Identify which cell holds the provided text, then report its (X, Y) central coordinate. 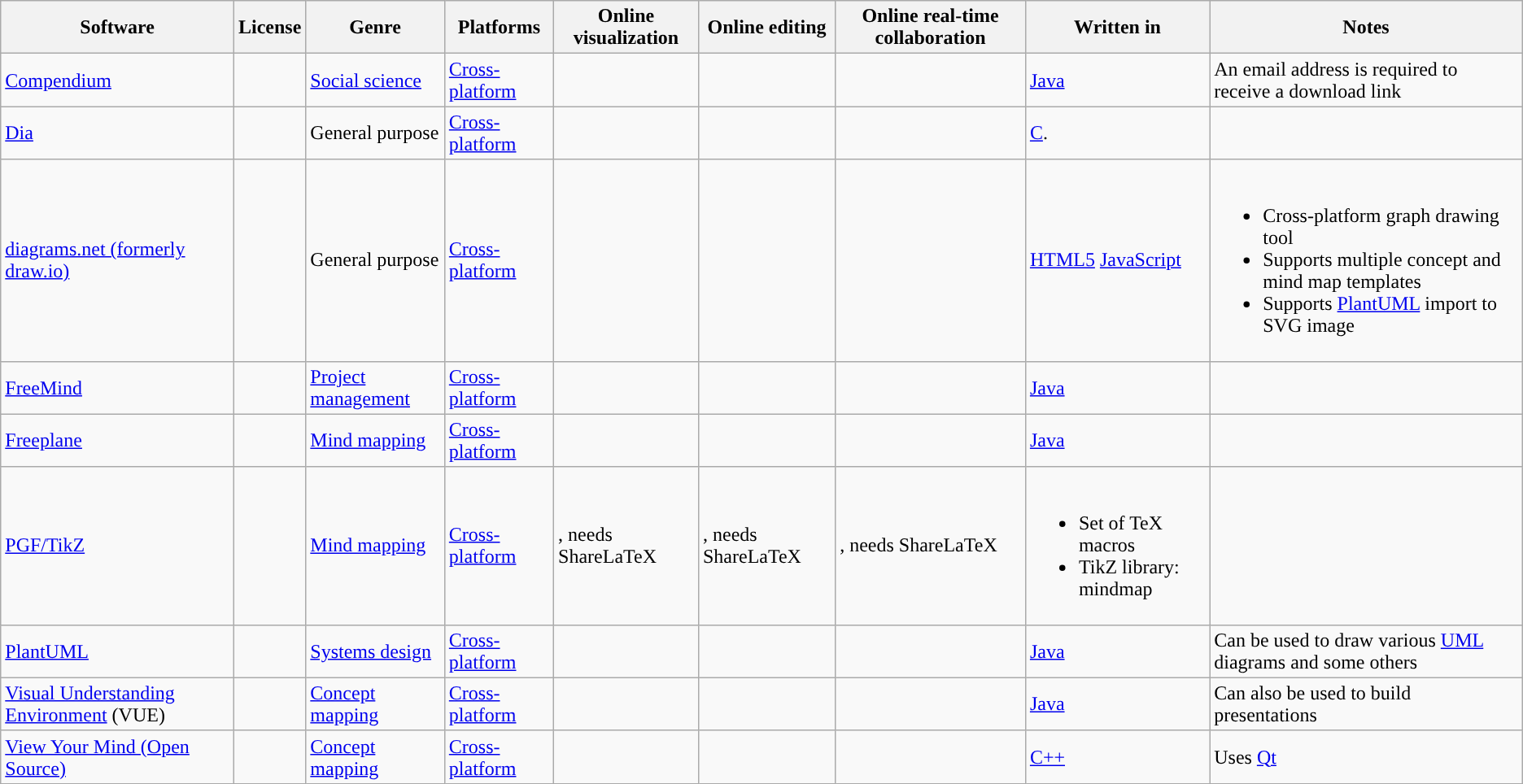
Visual Understanding Environment (VUE) (117, 704)
Dia (117, 133)
Compendium (117, 80)
FreeMind (117, 387)
Online real-time collaboration (931, 28)
View Your Mind (Open Source) (117, 756)
PGF/TikZ (117, 546)
Online editing (766, 28)
Genre (375, 28)
diagrams.net (formerly draw.io) (117, 260)
Notes (1367, 28)
License (269, 28)
Can be used to draw various UML diagrams and some others (1367, 651)
C++ (1117, 756)
PlantUML (117, 651)
An email address is required to receive a download link (1367, 80)
Systems design (375, 651)
HTML5 JavaScript (1117, 260)
Set of TeX macrosTikZ library: mindmap (1117, 546)
Platforms (499, 28)
C. (1117, 133)
Social science (375, 80)
Can also be used to build presentations (1367, 704)
Cross-platform graph drawing toolSupports multiple concept and mind map templatesSupports PlantUML import to SVG image (1367, 260)
Software (117, 28)
Freeplane (117, 441)
Uses Qt (1367, 756)
Written in (1117, 28)
Online visualization (626, 28)
Project management (375, 387)
